Return the (X, Y) coordinate for the center point of the cell that contains the specified text.  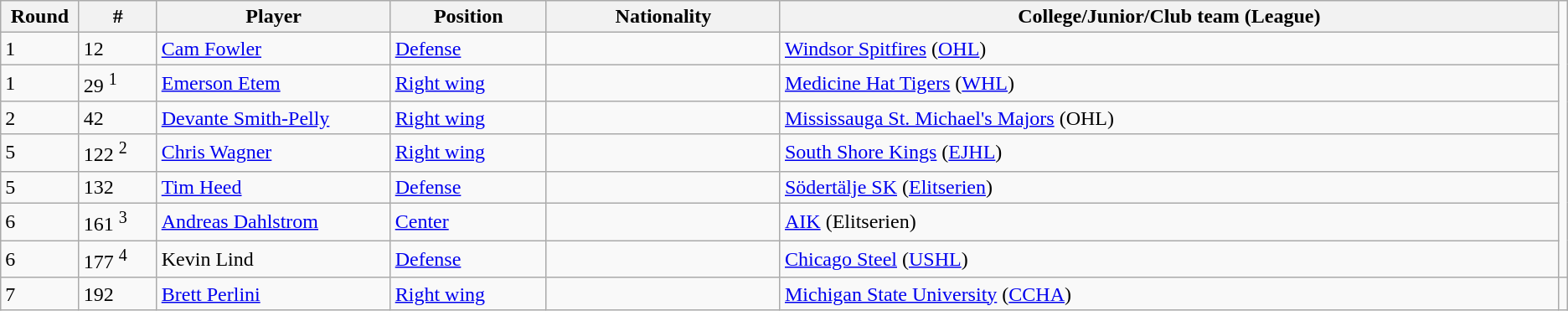
College/Junior/Club team (League) (1169, 17)
122 2 (117, 153)
Nationality (663, 17)
Medicine Hat Tigers (WHL) (1169, 84)
177 4 (117, 260)
Cam Fowler (273, 49)
161 3 (117, 221)
Round (40, 17)
12 (117, 49)
Kevin Lind (273, 260)
2 (40, 117)
Chris Wagner (273, 153)
Center (468, 221)
Devante Smith-Pelly (273, 117)
Emerson Etem (273, 84)
Windsor Spitfires (OHL) (1169, 49)
7 (40, 293)
Michigan State University (CCHA) (1169, 293)
Brett Perlini (273, 293)
# (117, 17)
192 (117, 293)
29 1 (117, 84)
Södertälje SK (Elitserien) (1169, 187)
Mississauga St. Michael's Majors (OHL) (1169, 117)
42 (117, 117)
Player (273, 17)
Tim Heed (273, 187)
AIK (Elitserien) (1169, 221)
Position (468, 17)
132 (117, 187)
South Shore Kings (EJHL) (1169, 153)
Andreas Dahlstrom (273, 221)
Chicago Steel (USHL) (1169, 260)
